From the cell containing the given text, extract its center point as (X, Y) coordinate. 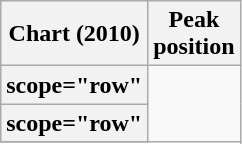
Peakposition (194, 34)
Chart (2010) (74, 34)
